Return [x, y] of the center of cell containing provided text 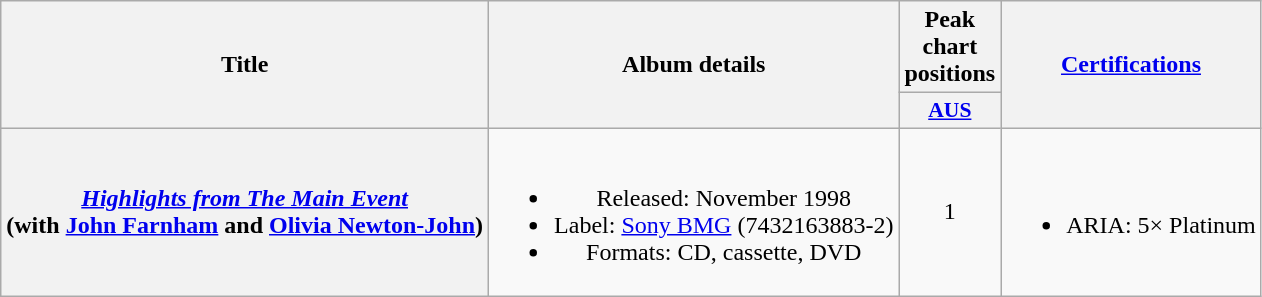
1 [950, 212]
AUS [950, 111]
Peak chart positions [950, 47]
ARIA: 5× Platinum [1132, 212]
Released: November 1998Label: Sony BMG (7432163883-2)Formats: CD, cassette, DVD [694, 212]
Album details [694, 65]
Certifications [1132, 65]
Highlights from The Main Event (with John Farnham and Olivia Newton-John) [245, 212]
Title [245, 65]
